Search for the cell housing the specified text and yield its [X, Y] center coordinate. 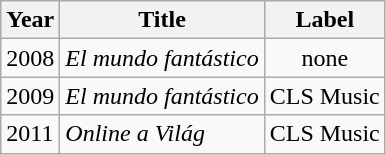
2011 [30, 134]
Online a Világ [162, 134]
2008 [30, 58]
2009 [30, 96]
Label [324, 20]
Title [162, 20]
Year [30, 20]
none [324, 58]
